Find where the given text appears and provide that cell's center as (x, y) coordinate. 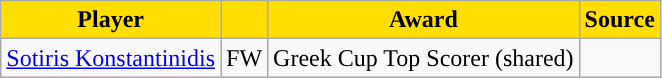
Player (111, 20)
Award (424, 20)
Greek Cup Top Scorer (shared) (424, 58)
FW (244, 58)
Sotiris Konstantinidis (111, 58)
Source (620, 20)
